Search for the cell housing the specified text and yield its (x, y) center coordinate. 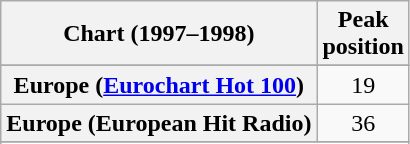
Europe (Eurochart Hot 100) (159, 85)
Chart (1997–1998) (159, 34)
Peakposition (363, 34)
36 (363, 123)
19 (363, 85)
Europe (European Hit Radio) (159, 123)
